Search for the cell housing the specified text and yield its (X, Y) center coordinate. 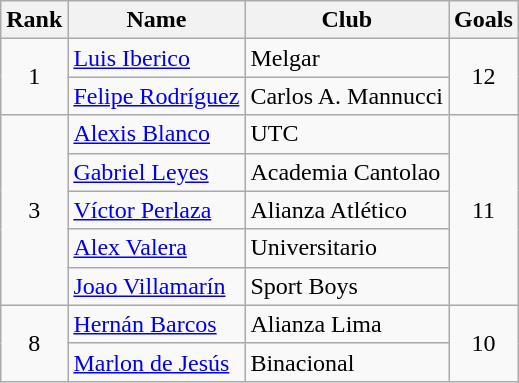
Marlon de Jesús (156, 362)
3 (34, 210)
1 (34, 77)
Academia Cantolao (347, 172)
UTC (347, 134)
8 (34, 343)
10 (484, 343)
Hernán Barcos (156, 324)
Melgar (347, 58)
Universitario (347, 248)
Alex Valera (156, 248)
Gabriel Leyes (156, 172)
Víctor Perlaza (156, 210)
Joao Villamarín (156, 286)
Alianza Atlético (347, 210)
11 (484, 210)
Binacional (347, 362)
Goals (484, 20)
Felipe Rodríguez (156, 96)
Carlos A. Mannucci (347, 96)
Rank (34, 20)
12 (484, 77)
Sport Boys (347, 286)
Alexis Blanco (156, 134)
Name (156, 20)
Club (347, 20)
Luis Iberico (156, 58)
Alianza Lima (347, 324)
